Detect which cell encompasses the target text, then output its (X, Y) center coordinate. 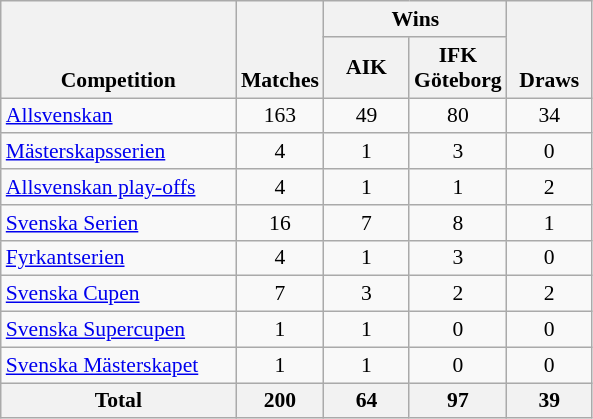
Draws (550, 50)
49 (366, 116)
Wins (416, 19)
Svenska Cupen (118, 294)
Total (118, 401)
Svenska Serien (118, 223)
200 (280, 401)
Fyrkantserien (118, 258)
IFK Göteborg (458, 68)
Svenska Supercupen (118, 330)
Allsvenskan (118, 116)
16 (280, 223)
163 (280, 116)
Svenska Mästerskapet (118, 365)
Competition (118, 50)
34 (550, 116)
97 (458, 401)
64 (366, 401)
8 (458, 223)
Matches (280, 50)
Allsvenskan play-offs (118, 187)
80 (458, 116)
39 (550, 401)
AIK (366, 68)
Mästerskapsserien (118, 152)
